Search for the cell housing the specified text and yield its [X, Y] center coordinate. 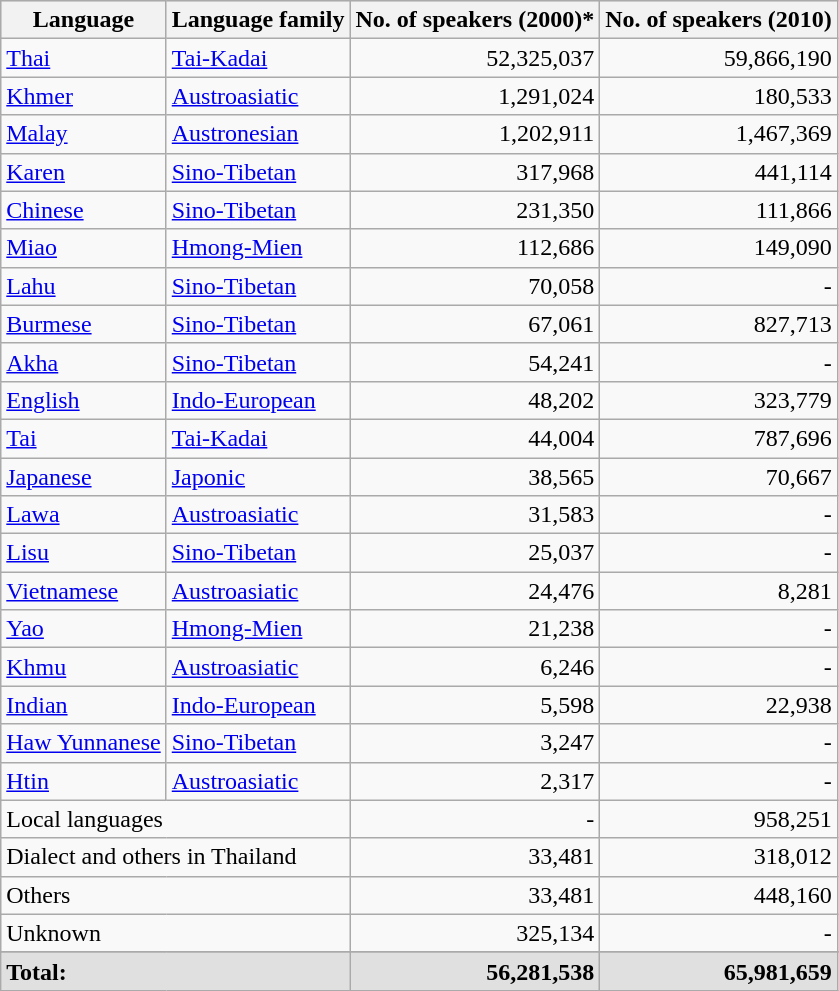
318,012 [719, 857]
Khmer [84, 96]
787,696 [719, 438]
325,134 [475, 933]
3,247 [475, 743]
Japanese [84, 477]
958,251 [719, 819]
827,713 [719, 324]
Vietnamese [84, 591]
24,476 [475, 591]
Lawa [84, 515]
Total: [176, 971]
21,238 [475, 629]
Language family [258, 20]
Others [176, 895]
Lahu [84, 286]
Yao [84, 629]
25,037 [475, 553]
Burmese [84, 324]
38,565 [475, 477]
Akha [84, 362]
70,667 [719, 477]
111,866 [719, 210]
44,004 [475, 438]
48,202 [475, 400]
149,090 [719, 248]
67,061 [475, 324]
1,467,369 [719, 134]
8,281 [719, 591]
323,779 [719, 400]
441,114 [719, 172]
Austronesian [258, 134]
52,325,037 [475, 58]
180,533 [719, 96]
317,968 [475, 172]
1,202,911 [475, 134]
Chinese [84, 210]
1,291,024 [475, 96]
2,317 [475, 781]
59,866,190 [719, 58]
Indian [84, 705]
Dialect and others in Thailand [176, 857]
448,160 [719, 895]
Khmu [84, 667]
Unknown [176, 933]
Miao [84, 248]
Language [84, 20]
Haw Yunnanese [84, 743]
Karen [84, 172]
Local languages [176, 819]
231,350 [475, 210]
22,938 [719, 705]
112,686 [475, 248]
Thai [84, 58]
No. of speakers (2010) [719, 20]
56,281,538 [475, 971]
Tai [84, 438]
6,246 [475, 667]
Japonic [258, 477]
31,583 [475, 515]
54,241 [475, 362]
Lisu [84, 553]
English [84, 400]
No. of speakers (2000)* [475, 20]
Malay [84, 134]
Htin [84, 781]
65,981,659 [719, 971]
5,598 [475, 705]
70,058 [475, 286]
